Locate the cell with the specified text and output its (X, Y) center coordinate. 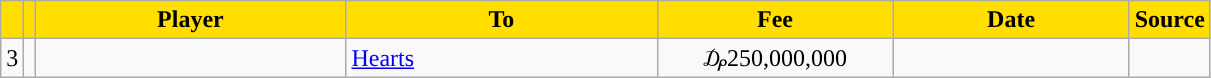
Source (1170, 20)
₯250,000,000 (775, 58)
Fee (775, 20)
Hearts (502, 58)
3 (12, 58)
To (502, 20)
Player (190, 20)
Date (1011, 20)
